For the text-containing cell, return its midpoint in [X, Y] coordinate format. 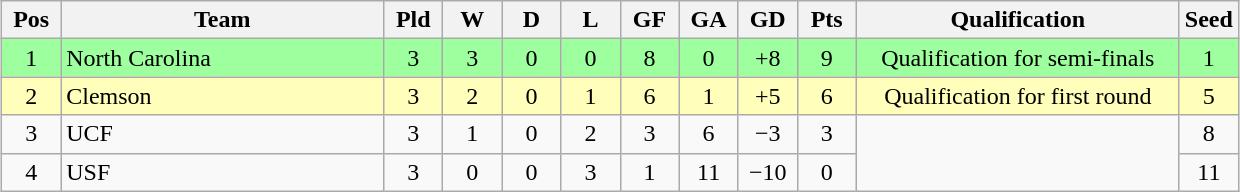
Clemson [222, 96]
L [590, 20]
+5 [768, 96]
+8 [768, 58]
W [472, 20]
GF [650, 20]
Pld [414, 20]
Qualification for first round [1018, 96]
Pos [32, 20]
GA [708, 20]
Pts [826, 20]
D [532, 20]
USF [222, 172]
−3 [768, 134]
GD [768, 20]
4 [32, 172]
5 [1208, 96]
Seed [1208, 20]
9 [826, 58]
Qualification for semi-finals [1018, 58]
−10 [768, 172]
UCF [222, 134]
Team [222, 20]
North Carolina [222, 58]
Qualification [1018, 20]
